Determine the [x, y] coordinate at the center of the cell enclosing the given text.  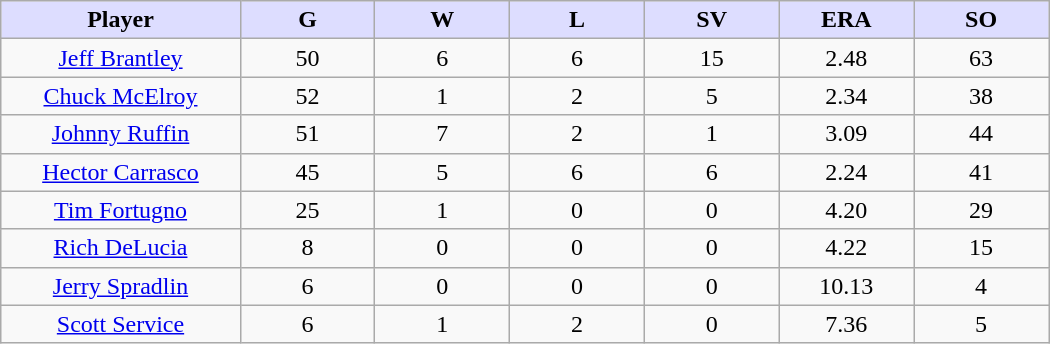
2.24 [846, 172]
52 [308, 96]
50 [308, 58]
Chuck McElroy [120, 96]
L [578, 20]
SO [982, 20]
41 [982, 172]
4.22 [846, 248]
2.34 [846, 96]
7.36 [846, 324]
4 [982, 286]
Johnny Ruffin [120, 134]
Scott Service [120, 324]
Hector Carrasco [120, 172]
29 [982, 210]
38 [982, 96]
W [442, 20]
8 [308, 248]
7 [442, 134]
10.13 [846, 286]
G [308, 20]
Jerry Spradlin [120, 286]
63 [982, 58]
25 [308, 210]
Jeff Brantley [120, 58]
51 [308, 134]
Rich DeLucia [120, 248]
4.20 [846, 210]
3.09 [846, 134]
45 [308, 172]
Player [120, 20]
44 [982, 134]
SV [712, 20]
Tim Fortugno [120, 210]
ERA [846, 20]
2.48 [846, 58]
